Pinpoint the cell where the given text exists, returning its [x, y] midpoint coordinate. 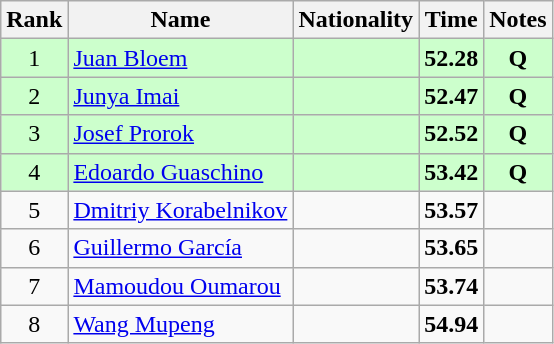
8 [34, 324]
Dmitriy Korabelnikov [180, 210]
53.42 [452, 172]
Nationality [356, 20]
Mamoudou Oumarou [180, 286]
Notes [518, 20]
1 [34, 58]
Edoardo Guaschino [180, 172]
4 [34, 172]
54.94 [452, 324]
53.57 [452, 210]
2 [34, 96]
Name [180, 20]
Wang Mupeng [180, 324]
52.28 [452, 58]
53.74 [452, 286]
Junya Imai [180, 96]
6 [34, 248]
53.65 [452, 248]
3 [34, 134]
52.47 [452, 96]
Josef Prorok [180, 134]
7 [34, 286]
Rank [34, 20]
Juan Bloem [180, 58]
Guillermo García [180, 248]
Time [452, 20]
5 [34, 210]
52.52 [452, 134]
